Pinpoint the cell where the given text exists, returning its (X, Y) midpoint coordinate. 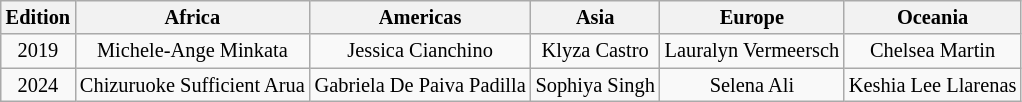
2024 (38, 85)
Lauralyn Vermeersch (752, 51)
Keshia Lee Llarenas (932, 85)
2019 (38, 51)
Africa (192, 17)
Selena Ali (752, 85)
Jessica Cianchino (420, 51)
Klyza Castro (596, 51)
Asia (596, 17)
Gabriela De Paiva Padilla (420, 85)
Chelsea Martin (932, 51)
Oceania (932, 17)
Edition (38, 17)
Chizuruoke Sufficient Arua (192, 85)
Americas (420, 17)
Michele-Ange Minkata (192, 51)
Sophiya Singh (596, 85)
Europe (752, 17)
